Provide the [X, Y] coordinate of the cell's center where the given text is located.  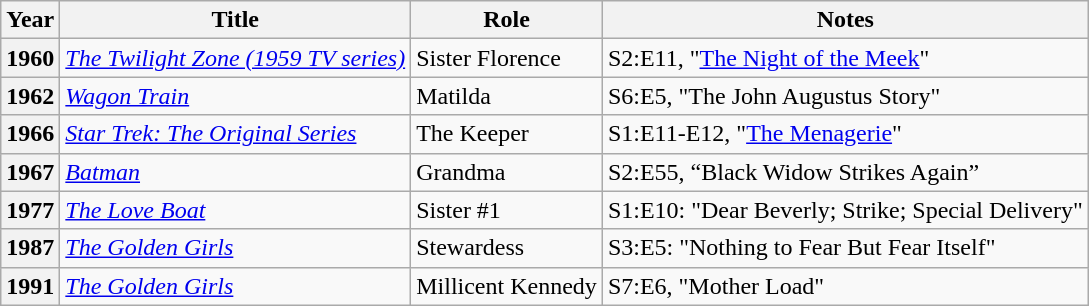
Grandma [507, 172]
Year [30, 20]
Star Trek: The Original Series [236, 134]
Wagon Train [236, 96]
S3:E5: "Nothing to Fear But Fear Itself" [845, 248]
1977 [30, 210]
S1:E10: "Dear Beverly; Strike; Special Delivery" [845, 210]
S1:E11-E12, "The Menagerie" [845, 134]
1991 [30, 286]
1966 [30, 134]
1967 [30, 172]
1987 [30, 248]
1960 [30, 58]
Millicent Kennedy [507, 286]
The Love Boat [236, 210]
S2:E55, “Black Widow Strikes Again” [845, 172]
Title [236, 20]
The Twilight Zone (1959 TV series) [236, 58]
The Keeper [507, 134]
Matilda [507, 96]
S6:E5, "The John Augustus Story" [845, 96]
Notes [845, 20]
Role [507, 20]
Sister #1 [507, 210]
Stewardess [507, 248]
Batman [236, 172]
S7:E6, "Mother Load" [845, 286]
Sister Florence [507, 58]
1962 [30, 96]
S2:E11, "The Night of the Meek" [845, 58]
